Identify which cell holds the provided text, then report its (x, y) central coordinate. 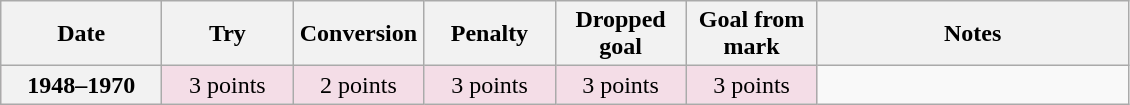
Goal from mark (752, 34)
1948–1970 (82, 85)
Date (82, 34)
Penalty (490, 34)
Conversion (358, 34)
Try (228, 34)
2 points (358, 85)
Notes (972, 34)
Dropped goal (620, 34)
